Search for the cell housing the specified text and yield its [X, Y] center coordinate. 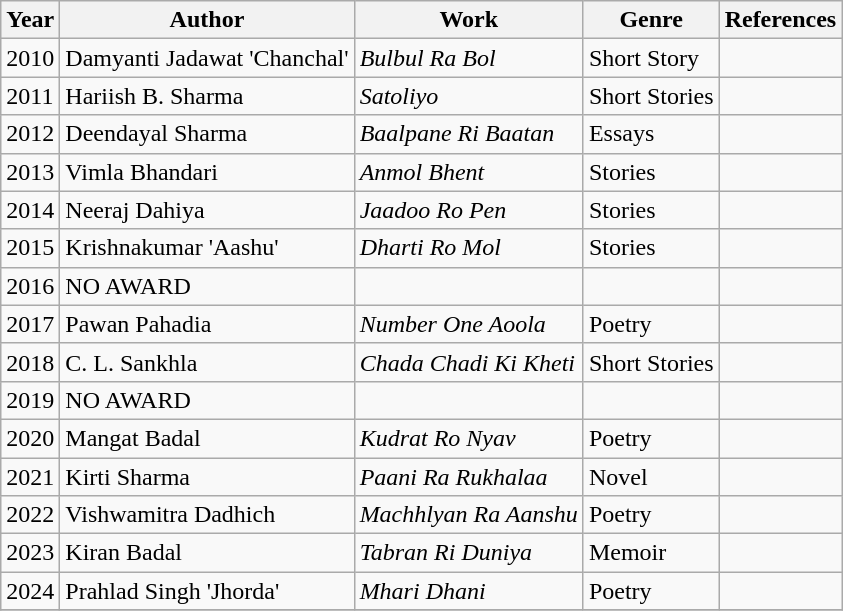
2024 [30, 591]
Krishnakumar 'Aashu' [207, 248]
2020 [30, 438]
2010 [30, 58]
Genre [651, 20]
Anmol Bhent [468, 172]
Novel [651, 477]
2022 [30, 515]
2017 [30, 324]
2013 [30, 172]
Deendayal Sharma [207, 134]
Vishwamitra Dadhich [207, 515]
Pawan Pahadia [207, 324]
Mhari Dhani [468, 591]
Baalpane Ri Baatan [468, 134]
Paani Ra Rukhalaa [468, 477]
Short Story [651, 58]
Kudrat Ro Nyav [468, 438]
Dharti Ro Mol [468, 248]
C. L. Sankhla [207, 362]
Number One Aoola [468, 324]
2011 [30, 96]
Work [468, 20]
Machhlyan Ra Aanshu [468, 515]
Essays [651, 134]
2012 [30, 134]
Memoir [651, 553]
2015 [30, 248]
Jaadoo Ro Pen [468, 210]
References [780, 20]
Vimla Bhandari [207, 172]
Kirti Sharma [207, 477]
Bulbul Ra Bol [468, 58]
2023 [30, 553]
Damyanti Jadawat 'Chanchal' [207, 58]
2016 [30, 286]
Year [30, 20]
2014 [30, 210]
Neeraj Dahiya [207, 210]
Prahlad Singh 'Jhorda' [207, 591]
Mangat Badal [207, 438]
Satoliyo [468, 96]
Kiran Badal [207, 553]
Tabran Ri Duniya [468, 553]
2019 [30, 400]
Author [207, 20]
2018 [30, 362]
2021 [30, 477]
Hariish B. Sharma [207, 96]
Chada Chadi Ki Kheti [468, 362]
